From the cell containing the given text, extract its center point as (x, y) coordinate. 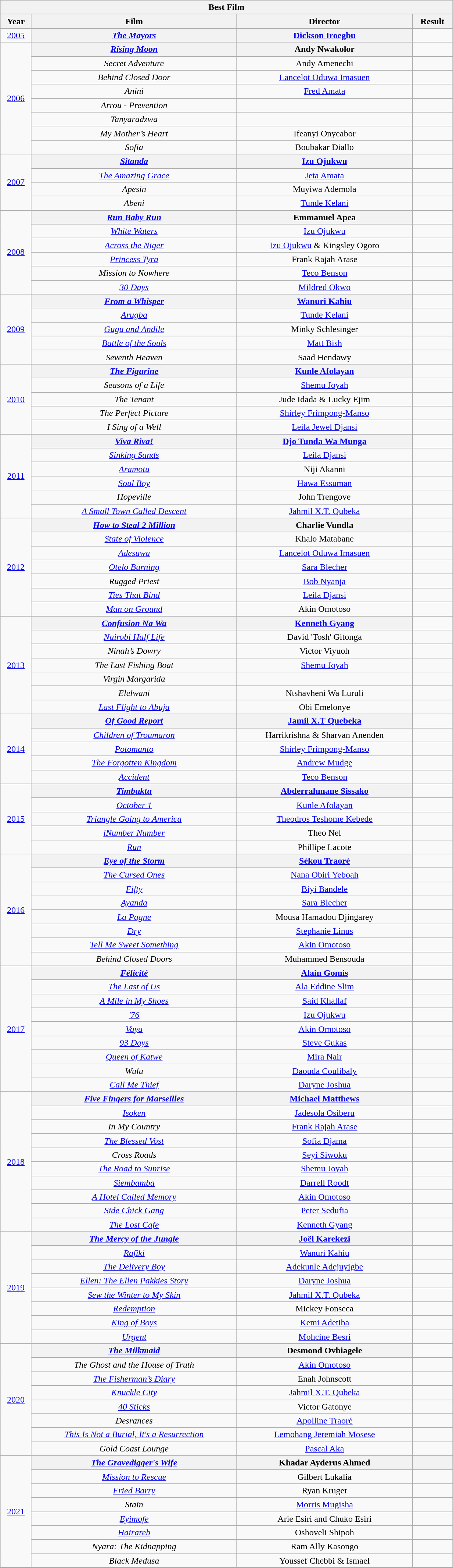
Vaya (134, 1029)
The Gravedigger's Wife (134, 1462)
Mission to Rescue (134, 1476)
2013 (16, 665)
Andy Nwakolor (325, 49)
Eyimofe (134, 1519)
Children of Troumaron (134, 735)
A Hotel Called Memory (134, 1197)
Ryan Kruger (325, 1490)
The Last Fishing Boat (134, 665)
Sofia Djama (325, 1141)
Call Me Thief (134, 1085)
Eye of the Storm (134, 861)
Muyiwa Ademola (325, 189)
Behind Closed Doors (134, 959)
Fifty (134, 889)
A Small Town Called Descent (134, 511)
Ninah’s Dowry (134, 651)
2007 (16, 182)
Andy Amenechi (325, 63)
Saad Hendawy (325, 357)
2017 (16, 1029)
Theodros Teshome Kebede (325, 819)
Fred Amata (325, 91)
Khadar Ayderus Ahmed (325, 1462)
Mickey Fonseca (325, 1309)
Seasons of a Life (134, 385)
2010 (16, 399)
Michael Matthews (325, 1099)
Aramotu (134, 469)
Stain (134, 1504)
2008 (16, 252)
Anini (134, 91)
Khalo Matabane (325, 539)
Niji Akanni (325, 469)
2005 (16, 35)
2006 (16, 98)
Minky Schlesinger (325, 329)
Side Chick Gang (134, 1211)
Mohcine Besri (325, 1337)
2020 (16, 1400)
This Is Not a Burial, It's a Resurrection (134, 1435)
Behind Closed Door (134, 77)
Arie Esiri and Chuko Esiri (325, 1519)
Dickson Iroegbu (325, 35)
Viva Riva! (134, 441)
Dry (134, 931)
Result (432, 21)
Apolline Traoré (325, 1421)
Alain Gomis (325, 973)
Across the Niger (134, 245)
Confusion Na Wa (134, 623)
2009 (16, 329)
The Last of Us (134, 987)
Charlie Vundla (325, 525)
2014 (16, 749)
Gilbert Lukalia (325, 1476)
The Delivery Boy (134, 1267)
How to Steal 2 Million (134, 525)
Sofia (134, 147)
Wulu (134, 1071)
2021 (16, 1511)
2019 (16, 1287)
Siembamba (134, 1183)
Otelo Burning (134, 567)
Of Good Report (134, 721)
My Mother’s Heart (134, 133)
Félicité (134, 973)
Arugba (134, 315)
Mousa Hamadou Djingarey (325, 917)
Victor Viyuoh (325, 651)
Harrikrishna & Sharvan Anenden (325, 735)
Jeta Amata (325, 175)
2016 (16, 910)
Desrances (134, 1421)
Ties That Bind (134, 595)
30 Days (134, 287)
Lemohang Jeremiah Mosese (325, 1435)
Adesuwa (134, 553)
The Tenant (134, 399)
Daouda Coulibaly (325, 1071)
Tell Me Sweet Something (134, 945)
Morris Mugisha (325, 1504)
Run Baby Run (134, 217)
Ellen: The Ellen Pakkies Story (134, 1281)
Tanyaradzwa (134, 119)
Fried Barry (134, 1490)
The Ghost and the House of Truth (134, 1365)
Last Flight to Abuja (134, 707)
Hopeville (134, 497)
2012 (16, 567)
I Sing of a Well (134, 427)
The Fisherman’s Diary (134, 1379)
Soul Boy (134, 483)
iNumber Number (134, 833)
Peter Sedufia (325, 1211)
Emmanuel Apea (325, 217)
John Trengove (325, 497)
Five Fingers for Marseilles (134, 1099)
Isoken (134, 1113)
October 1 (134, 805)
Biyi Bandele (325, 889)
Nana Obiri Yeboah (325, 875)
Djo Tunda Wa Munga (325, 441)
Gugu and Andile (134, 329)
Leila Jewel Djansi (325, 427)
Redemption (134, 1309)
Mission to Nowhere (134, 273)
Virgin Margarida (134, 679)
Stephanie Linus (325, 931)
Nyara: The Kidnapping (134, 1547)
Rugged Priest (134, 581)
Hawa Essuman (325, 483)
The Lost Cafe (134, 1225)
Mira Nair (325, 1057)
Triangle Going to America (134, 819)
Ayanda (134, 903)
Elelwani (134, 693)
The Milkmaid (134, 1351)
A Mile in My Shoes (134, 1001)
Adekunle Adejuyigbe (325, 1267)
2011 (16, 476)
Sew the Winter to My Skin (134, 1294)
Theo Nel (325, 833)
Apesin (134, 189)
Ntshavheni Wa Luruli (325, 693)
Abeni (134, 203)
From a Whisper (134, 301)
Pascal Aka (325, 1449)
Seventh Heaven (134, 357)
Sinking Sands (134, 455)
In My Country (134, 1127)
Year (16, 21)
Seyi Siwoku (325, 1155)
93 Days (134, 1043)
Joël Karekezi (325, 1239)
Urgent (134, 1337)
Phillipe Lacote (325, 847)
The Blessed Vost (134, 1141)
Queen of Katwe (134, 1057)
Nairobi Half Life (134, 637)
Rafiki (134, 1253)
The Road to Sunrise (134, 1169)
The Mayors (134, 35)
The Perfect Picture (134, 413)
Black Medusa (134, 1561)
Secret Adventure (134, 63)
King of Boys (134, 1323)
Oshoveli Shipoh (325, 1533)
Knuckle City (134, 1393)
Jude Idada & Lucky Ejim (325, 399)
Gold Coast Lounge (134, 1449)
Princess Tyra (134, 259)
40 Sticks (134, 1407)
Said Khallaf (325, 1001)
Accident (134, 777)
Jadesola Osiberu (325, 1113)
The Forgotten Kingdom (134, 763)
Youssef Chebbi & Ismael (325, 1561)
Battle of the Souls (134, 343)
Ala Eddine Slim (325, 987)
The Figurine (134, 371)
Matt Bish (325, 343)
Potomanto (134, 749)
La Pagne (134, 917)
Arrou - Prevention (134, 105)
Abderrahmane Sissako (325, 791)
Andrew Mudge (325, 763)
The Amazing Grace (134, 175)
Run (134, 847)
Best Film (226, 7)
Steve Gukas (325, 1043)
Victor Gatonye (325, 1407)
Bob Nyanja (325, 581)
Hairareb (134, 1533)
Desmond Ovbiagele (325, 1351)
Man on Ground (134, 609)
Darrell Roodt (325, 1183)
Enah Johnscott (325, 1379)
Rising Moon (134, 49)
Director (325, 21)
The Cursed Ones (134, 875)
Film (134, 21)
Timbuktu (134, 791)
Ram Ally Kasongo (325, 1547)
2015 (16, 819)
Sitanda (134, 161)
Ifeanyi Onyeabor (325, 133)
Izu Ojukwu & Kingsley Ogoro (325, 245)
David 'Tosh' Gitonga (325, 637)
Boubakar Diallo (325, 147)
Cross Roads (134, 1155)
Kemi Adetiba (325, 1323)
State of Violence (134, 539)
Obi Emelonye (325, 707)
The Mercy of the Jungle (134, 1239)
White Waters (134, 231)
'76 (134, 1015)
Jamil X.T Quebeka (325, 721)
2018 (16, 1162)
Muhammed Bensouda (325, 959)
Sékou Traoré (325, 861)
Mildred Okwo (325, 287)
